Return the [x, y] coordinate for the center point of the cell that contains the specified text.  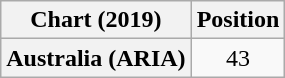
43 [238, 58]
Position [238, 20]
Chart (2019) [96, 20]
Australia (ARIA) [96, 58]
